Find where the given text appears and provide that cell's center as (X, Y) coordinate. 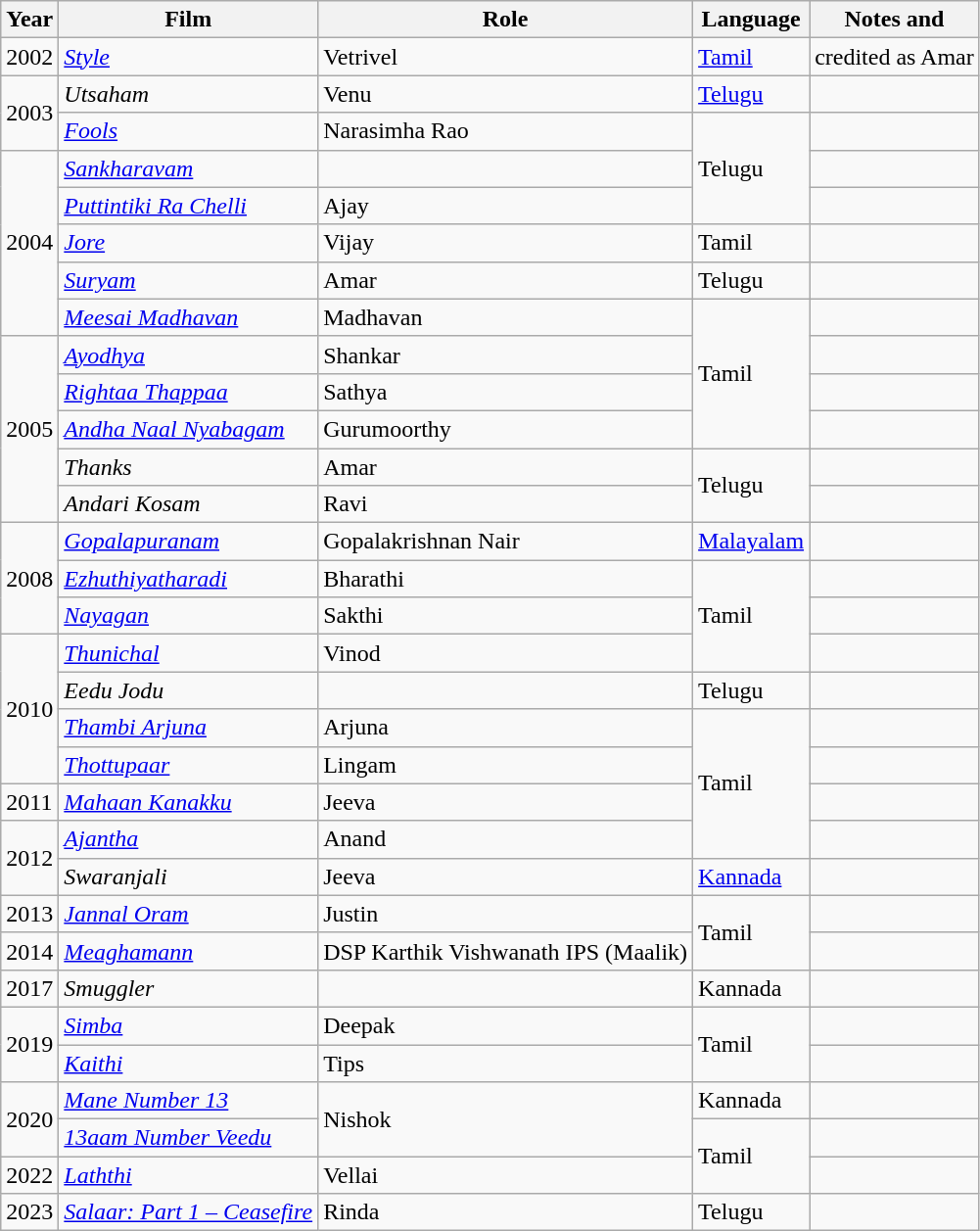
Simba (188, 1025)
2002 (29, 57)
Vijay (505, 243)
Jore (188, 243)
DSP Karthik Vishwanath IPS (Maalik) (505, 951)
Utsaham (188, 94)
Ayodhya (188, 355)
Meesai Madhavan (188, 317)
credited as Amar (895, 57)
Year (29, 20)
2008 (29, 579)
2022 (29, 1175)
2011 (29, 802)
Rinda (505, 1212)
Narasimha Rao (505, 131)
2013 (29, 914)
Ajantha (188, 839)
Ravi (505, 504)
Sathya (505, 392)
Vetrivel (505, 57)
2010 (29, 709)
Thunichal (188, 653)
2014 (29, 951)
Mahaan Kanakku (188, 802)
Thambi Arjuna (188, 728)
13aam Number Veedu (188, 1138)
Sakthi (505, 616)
Jannal Oram (188, 914)
Gurumoorthy (505, 429)
2003 (29, 113)
Rightaa Thappaa (188, 392)
Salaar: Part 1 – Ceasefire (188, 1212)
Eedu Jodu (188, 690)
2005 (29, 429)
Swaranjali (188, 876)
Vinod (505, 653)
2004 (29, 243)
Smuggler (188, 988)
Thanks (188, 467)
Anand (505, 839)
Notes and (895, 20)
Andha Naal Nyabagam (188, 429)
Ezhuthiyatharadi (188, 579)
Tips (505, 1063)
Mane Number 13 (188, 1101)
Laththi (188, 1175)
Suryam (188, 280)
Deepak (505, 1025)
Role (505, 20)
Andari Kosam (188, 504)
2020 (29, 1119)
Malayalam (752, 542)
Madhavan (505, 317)
Sankharavam (188, 168)
Style (188, 57)
Lingam (505, 765)
2017 (29, 988)
Gopalapuranam (188, 542)
Gopalakrishnan Nair (505, 542)
Nishok (505, 1119)
Language (752, 20)
Film (188, 20)
Shankar (505, 355)
Vellai (505, 1175)
2012 (29, 858)
Fools (188, 131)
Venu (505, 94)
Justin (505, 914)
2023 (29, 1212)
Meaghamann (188, 951)
Nayagan (188, 616)
Bharathi (505, 579)
Puttintiki Ra Chelli (188, 206)
Kaithi (188, 1063)
Thottupaar (188, 765)
Ajay (505, 206)
Arjuna (505, 728)
2019 (29, 1044)
